Identify which cell holds the provided text, then report its (X, Y) central coordinate. 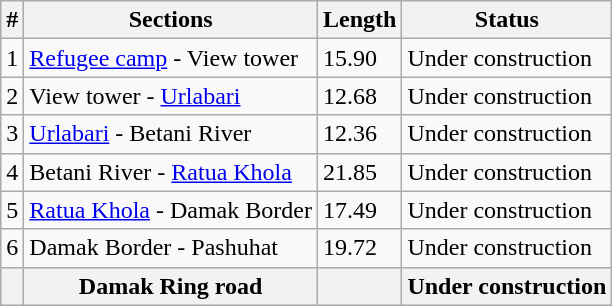
Ratua Khola - Damak Border (171, 210)
12.36 (359, 134)
15.90 (359, 58)
Refugee camp - View tower (171, 58)
Damak Border - Pashuhat (171, 248)
View tower - Urlabari (171, 96)
1 (12, 58)
# (12, 20)
4 (12, 172)
12.68 (359, 96)
Status (507, 20)
17.49 (359, 210)
3 (12, 134)
Sections (171, 20)
Betani River - Ratua Khola (171, 172)
Urlabari - Betani River (171, 134)
2 (12, 96)
19.72 (359, 248)
Length (359, 20)
21.85 (359, 172)
6 (12, 248)
5 (12, 210)
Damak Ring road (171, 286)
